Provide the (x, y) coordinate of the cell's center where the given text is located.  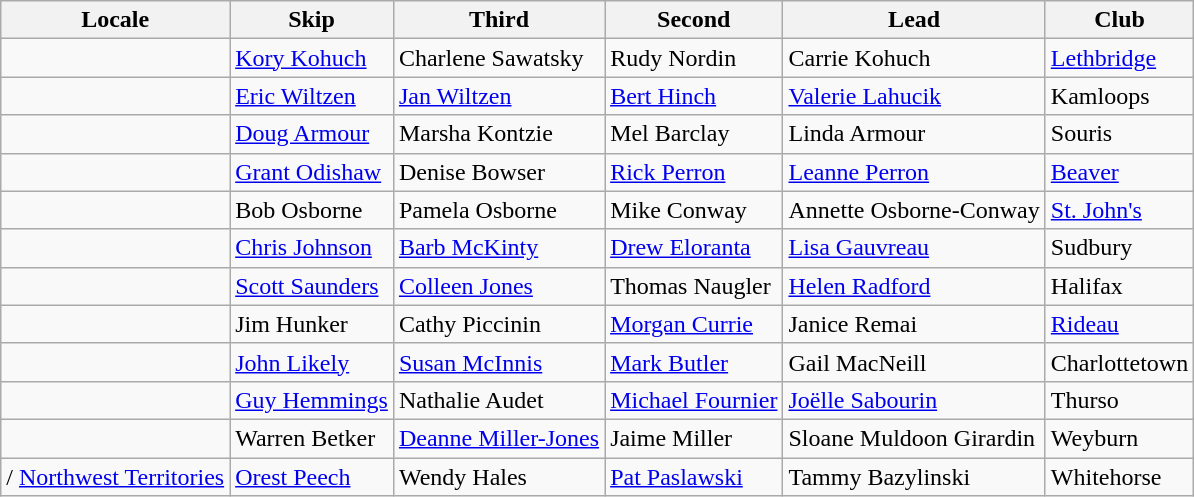
Bob Osborne (312, 210)
Cathy Piccinin (498, 324)
Valerie Lahucik (914, 96)
Souris (1119, 134)
Third (498, 20)
Linda Armour (914, 134)
Pamela Osborne (498, 210)
Marsha Kontzie (498, 134)
Scott Saunders (312, 286)
Helen Radford (914, 286)
Skip (312, 20)
Leanne Perron (914, 172)
Pat Paslawski (694, 477)
Eric Wiltzen (312, 96)
Charlene Sawatsky (498, 58)
Halifax (1119, 286)
Drew Eloranta (694, 248)
Chris Johnson (312, 248)
Carrie Kohuch (914, 58)
Lethbridge (1119, 58)
Morgan Currie (694, 324)
Mike Conway (694, 210)
/ Northwest Territories (116, 477)
Beaver (1119, 172)
Weyburn (1119, 438)
Lisa Gauvreau (914, 248)
Locale (116, 20)
Tammy Bazylinski (914, 477)
Denise Bowser (498, 172)
Whitehorse (1119, 477)
Nathalie Audet (498, 400)
Susan McInnis (498, 362)
Kamloops (1119, 96)
Charlottetown (1119, 362)
Grant Odishaw (312, 172)
Michael Fournier (694, 400)
Rideau (1119, 324)
Thomas Naugler (694, 286)
Annette Osborne-Conway (914, 210)
Club (1119, 20)
Sudbury (1119, 248)
Guy Hemmings (312, 400)
Colleen Jones (498, 286)
Lead (914, 20)
Barb McKinty (498, 248)
Joëlle Sabourin (914, 400)
John Likely (312, 362)
Jim Hunker (312, 324)
Doug Armour (312, 134)
Jan Wiltzen (498, 96)
Mel Barclay (694, 134)
Thurso (1119, 400)
Deanne Miller-Jones (498, 438)
Rick Perron (694, 172)
Warren Betker (312, 438)
Sloane Muldoon Girardin (914, 438)
Kory Kohuch (312, 58)
Jaime Miller (694, 438)
Wendy Hales (498, 477)
Gail MacNeill (914, 362)
Orest Peech (312, 477)
Mark Butler (694, 362)
Second (694, 20)
Janice Remai (914, 324)
St. John's (1119, 210)
Rudy Nordin (694, 58)
Bert Hinch (694, 96)
